Search for the cell housing the specified text and yield its [X, Y] center coordinate. 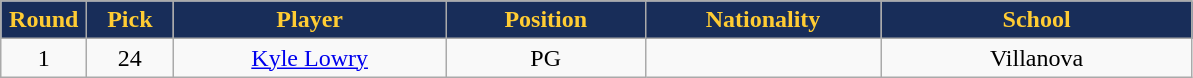
24 [130, 58]
Villanova [1036, 58]
Position [546, 20]
School [1036, 20]
Kyle Lowry [310, 58]
1 [44, 58]
Player [310, 20]
PG [546, 58]
Nationality [763, 20]
Round [44, 20]
Pick [130, 20]
